Return [X, Y] of the center of cell containing provided text 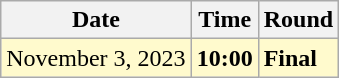
Final [298, 58]
Date [96, 20]
Time [224, 20]
10:00 [224, 58]
Round [298, 20]
November 3, 2023 [96, 58]
